Provide the [X, Y] coordinate of the cell's center where the given text is located.  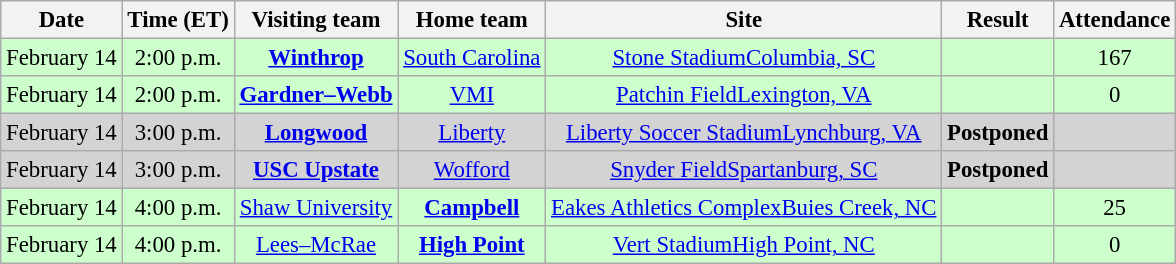
Stone StadiumColumbia, SC [744, 58]
Campbell [472, 208]
Visiting team [316, 20]
High Point [472, 245]
USC Upstate [316, 170]
Date [62, 20]
167 [1115, 58]
Gardner–Webb [316, 95]
South Carolina [472, 58]
Result [998, 20]
Liberty [472, 133]
Snyder FieldSpartanburg, SC [744, 170]
Shaw University [316, 208]
Attendance [1115, 20]
25 [1115, 208]
Eakes Athletics ComplexBuies Creek, NC [744, 208]
Winthrop [316, 58]
Lees–McRae [316, 245]
Vert StadiumHigh Point, NC [744, 245]
Time (ET) [178, 20]
Longwood [316, 133]
Home team [472, 20]
Wofford [472, 170]
VMI [472, 95]
Liberty Soccer StadiumLynchburg, VA [744, 133]
Patchin FieldLexington, VA [744, 95]
Site [744, 20]
